Output the (X, Y) coordinate of the center of the cell containing the given text.  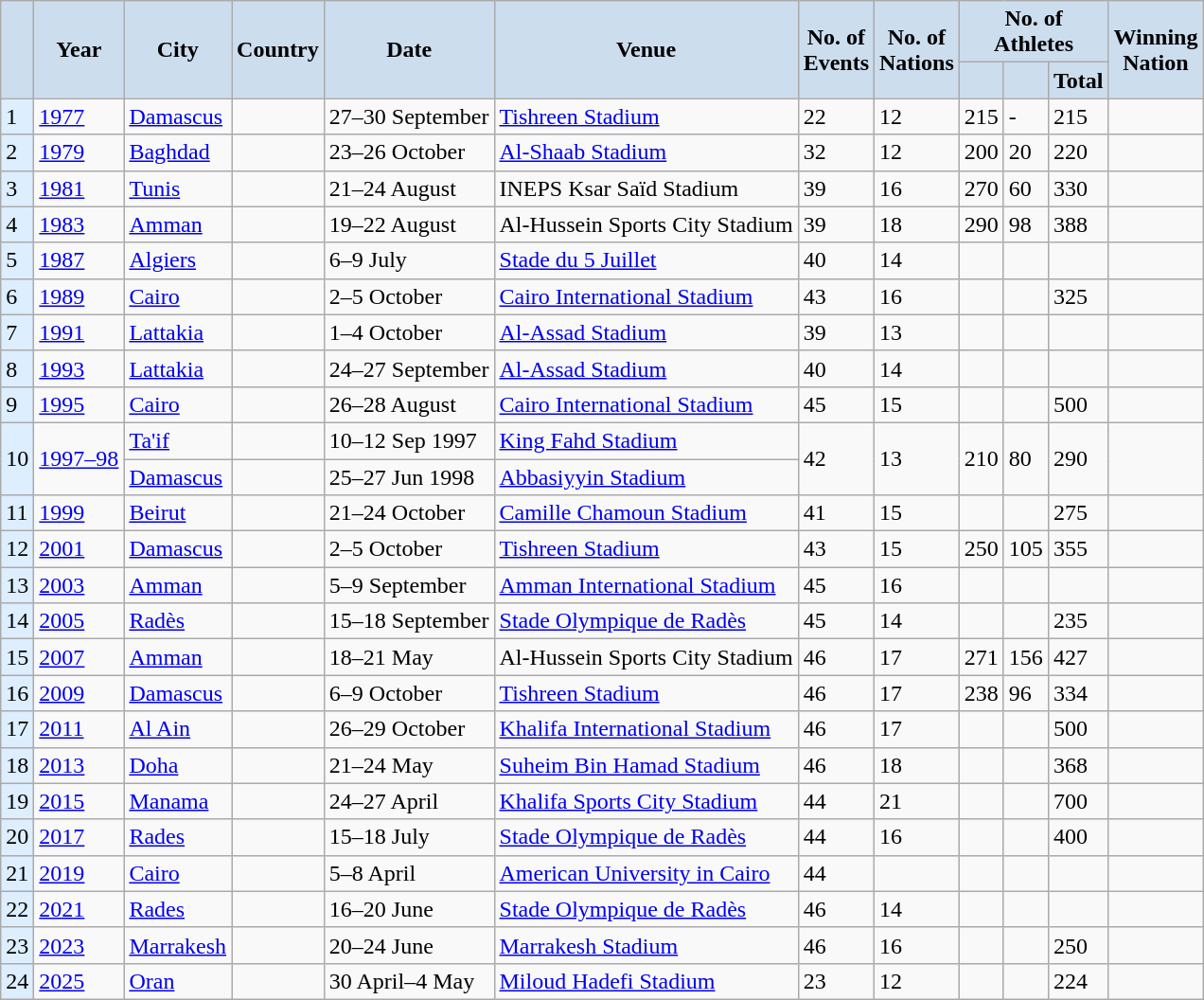
Radès (178, 621)
Camille Chamoun Stadium (646, 513)
1977 (80, 116)
American University in Cairo (646, 873)
15–18 July (409, 837)
Stade du 5 Juillet (646, 260)
105 (1026, 549)
City (178, 49)
26–28 August (409, 404)
23–26 October (409, 152)
427 (1078, 657)
- (1026, 116)
60 (1026, 188)
Beirut (178, 513)
1981 (80, 188)
1993 (80, 368)
21–24 October (409, 513)
80 (1026, 458)
11 (17, 513)
No. of Events (836, 49)
9 (17, 404)
2019 (80, 873)
271 (981, 657)
235 (1078, 621)
6–9 July (409, 260)
Marrakesh (178, 945)
238 (981, 693)
5–9 September (409, 585)
1999 (80, 513)
Al Ain (178, 729)
Total (1078, 80)
30 April–4 May (409, 981)
1991 (80, 332)
Al-Shaab Stadium (646, 152)
Date (409, 49)
275 (1078, 513)
6 (17, 296)
7 (17, 332)
2025 (80, 981)
388 (1078, 224)
18–21 May (409, 657)
400 (1078, 837)
21–24 August (409, 188)
Marrakesh Stadium (646, 945)
355 (1078, 549)
Venue (646, 49)
16–20 June (409, 909)
Year (80, 49)
1987 (80, 260)
368 (1078, 765)
1989 (80, 296)
20–24 June (409, 945)
10–12 Sep 1997 (409, 440)
98 (1026, 224)
2005 (80, 621)
2013 (80, 765)
Khalifa International Stadium (646, 729)
27–30 September (409, 116)
Country (278, 49)
INEPS Ksar Saïd Stadium (646, 188)
Miloud Hadefi Stadium (646, 981)
5 (17, 260)
156 (1026, 657)
2007 (80, 657)
700 (1078, 801)
2017 (80, 837)
2003 (80, 585)
Khalifa Sports City Stadium (646, 801)
Oran (178, 981)
Abbasiyyin Stadium (646, 476)
224 (1078, 981)
Manama (178, 801)
5–8 April (409, 873)
1997–98 (80, 458)
WinningNation (1156, 49)
1995 (80, 404)
210 (981, 458)
King Fahd Stadium (646, 440)
24–27 April (409, 801)
220 (1078, 152)
Amman International Stadium (646, 585)
42 (836, 458)
4 (17, 224)
1–4 October (409, 332)
32 (836, 152)
2009 (80, 693)
8 (17, 368)
2 (17, 152)
1 (17, 116)
No. ofAthletes (1034, 32)
3 (17, 188)
19–22 August (409, 224)
2011 (80, 729)
21–24 May (409, 765)
26–29 October (409, 729)
Ta'if (178, 440)
1979 (80, 152)
2015 (80, 801)
Baghdad (178, 152)
2023 (80, 945)
2021 (80, 909)
24 (17, 981)
2001 (80, 549)
No. ofNations (917, 49)
96 (1026, 693)
Suheim Bin Hamad Stadium (646, 765)
19 (17, 801)
325 (1078, 296)
1983 (80, 224)
334 (1078, 693)
200 (981, 152)
Tunis (178, 188)
6–9 October (409, 693)
15–18 September (409, 621)
330 (1078, 188)
Doha (178, 765)
10 (17, 458)
24–27 September (409, 368)
41 (836, 513)
270 (981, 188)
25–27 Jun 1998 (409, 476)
Algiers (178, 260)
